Detect which cell encompasses the target text, then output its (X, Y) center coordinate. 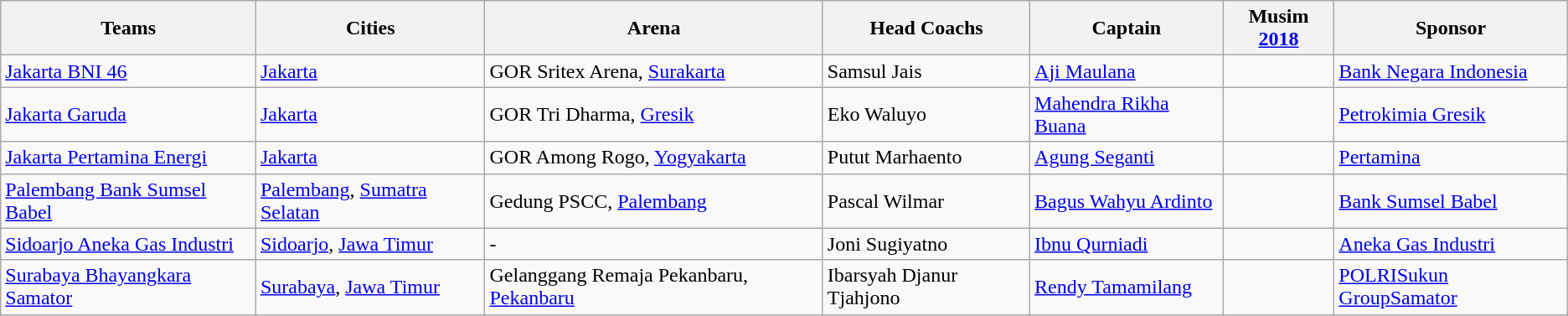
Ibarsyah Djanur Tjahjono (926, 287)
Joni Sugiyatno (926, 244)
Petrokimia Gresik (1451, 114)
Bank Negara Indonesia (1451, 71)
Musim 2018 (1278, 28)
Putut Marhaento (926, 158)
Ibnu Qurniadi (1127, 244)
Sponsor (1451, 28)
Pertamina (1451, 158)
Surabaya Bhayangkara Samator (129, 287)
Aji Maulana (1127, 71)
Samsul Jais (926, 71)
Mahendra Rikha Buana (1127, 114)
Jakarta Pertamina Energi (129, 158)
Aneka Gas Industri (1451, 244)
GOR Among Rogo, Yogyakarta (653, 158)
Captain (1127, 28)
POLRISukun GroupSamator (1451, 287)
Sidoarjo Aneka Gas Industri (129, 244)
Cities (370, 28)
GOR Tri Dharma, Gresik (653, 114)
Palembang Bank Sumsel Babel (129, 201)
Eko Waluyo (926, 114)
Sidoarjo, Jawa Timur (370, 244)
Pascal Wilmar (926, 201)
Arena (653, 28)
Jakarta Garuda (129, 114)
Head Coachs (926, 28)
- (653, 244)
Teams (129, 28)
Gelanggang Remaja Pekanbaru, Pekanbaru (653, 287)
Gedung PSCC, Palembang (653, 201)
Surabaya, Jawa Timur (370, 287)
Agung Seganti (1127, 158)
GOR Sritex Arena, Surakarta (653, 71)
Bagus Wahyu Ardinto (1127, 201)
Bank Sumsel Babel (1451, 201)
Palembang, Sumatra Selatan (370, 201)
Rendy Tamamilang (1127, 287)
Jakarta BNI 46 (129, 71)
